Capture the cell that displays the provided text and extract its [x, y] central coordinate. 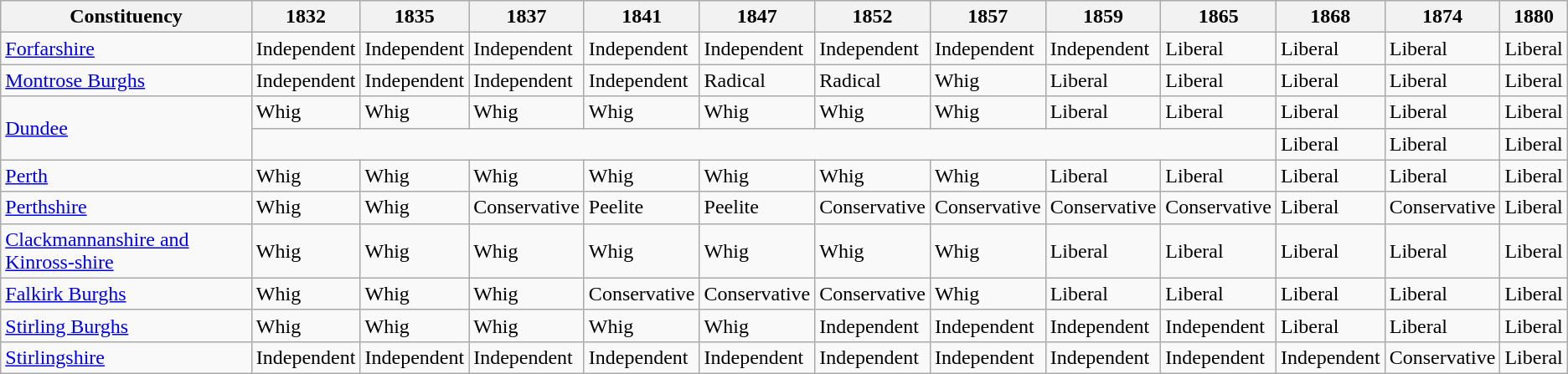
Falkirk Burghs [126, 294]
1832 [306, 17]
Clackmannanshire and Kinross-shire [126, 251]
1874 [1442, 17]
1880 [1534, 17]
Stirling Burghs [126, 325]
Forfarshire [126, 49]
Perthshire [126, 207]
1865 [1219, 17]
Dundee [126, 128]
Montrose Burghs [126, 80]
Constituency [126, 17]
Stirlingshire [126, 357]
1852 [873, 17]
1859 [1103, 17]
1857 [988, 17]
Perth [126, 176]
1835 [415, 17]
1841 [642, 17]
1868 [1331, 17]
1847 [757, 17]
1837 [527, 17]
